Find where the given text appears and provide that cell's center as (x, y) coordinate. 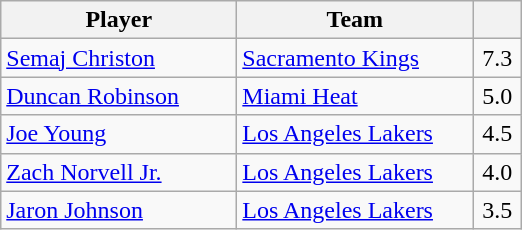
Duncan Robinson (119, 96)
4.0 (498, 172)
5.0 (498, 96)
4.5 (498, 134)
Miami Heat (355, 96)
Player (119, 20)
Team (355, 20)
3.5 (498, 210)
Sacramento Kings (355, 58)
Semaj Christon (119, 58)
Joe Young (119, 134)
7.3 (498, 58)
Jaron Johnson (119, 210)
Zach Norvell Jr. (119, 172)
